Provide the [x, y] coordinate of the cell's center where the given text is located.  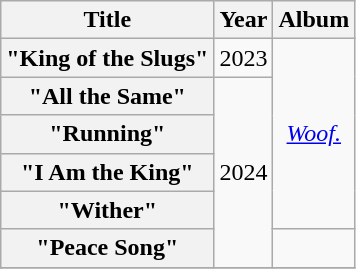
"Peace Song" [108, 248]
Year [244, 20]
"I Am the King" [108, 172]
"King of the Slugs" [108, 58]
Woof. [314, 134]
Album [314, 20]
"Wither" [108, 210]
2024 [244, 172]
2023 [244, 58]
"All the Same" [108, 96]
"Running" [108, 134]
Title [108, 20]
